Detect which cell encompasses the target text, then output its (x, y) center coordinate. 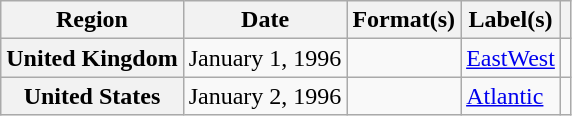
United Kingdom (92, 58)
Date (265, 20)
Region (92, 20)
Atlantic (511, 96)
January 2, 1996 (265, 96)
United States (92, 96)
EastWest (511, 58)
January 1, 1996 (265, 58)
Format(s) (404, 20)
Label(s) (511, 20)
